From the cell containing the given text, extract its center point as [x, y] coordinate. 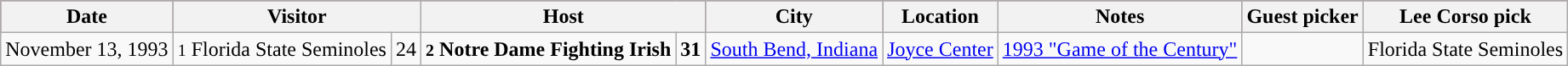
31 [691, 49]
Joyce Center [941, 49]
City [794, 17]
Date [87, 17]
24 [405, 49]
1 Florida State Seminoles [282, 49]
Florida State Seminoles [1465, 49]
Host [564, 17]
1993 "Game of the Century" [1120, 49]
November 13, 1993 [87, 49]
Lee Corso pick [1465, 17]
South Bend, Indiana [794, 49]
Guest picker [1302, 17]
Notes [1120, 17]
Visitor [296, 17]
2 Notre Dame Fighting Irish [548, 49]
Location [941, 17]
